Provide the (x, y) coordinate of the cell's center where the given text is located.  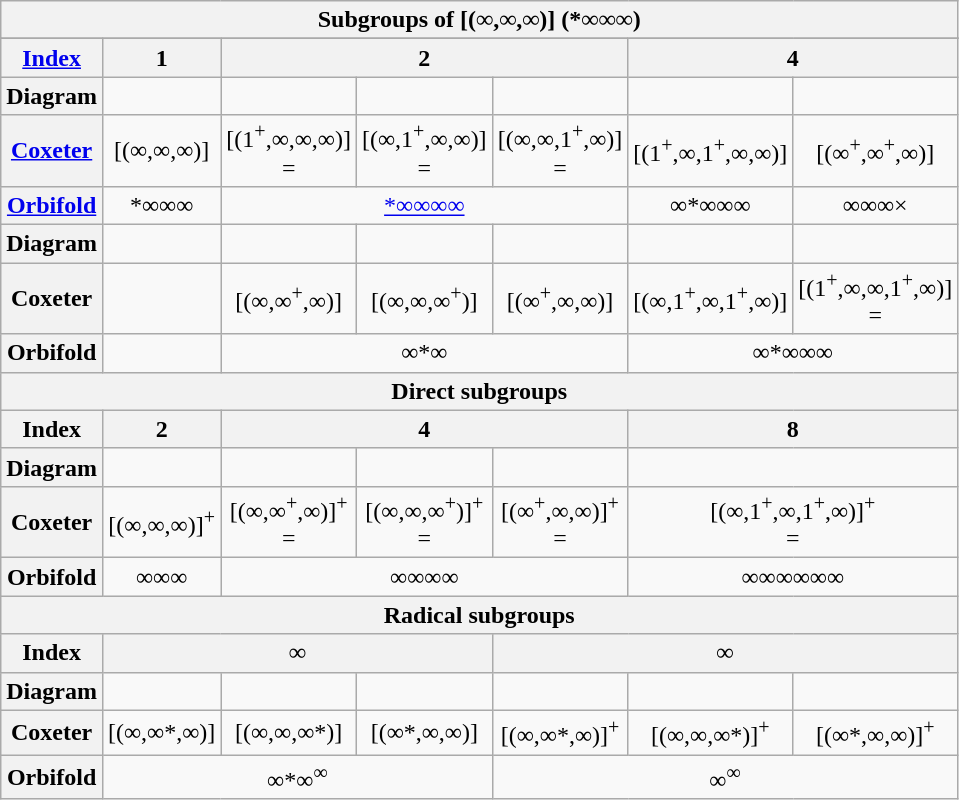
[(∞+,∞,∞)]+ = (560, 522)
∞∞ (725, 778)
8 (793, 429)
[(∞,∞,∞+)]+ = (424, 522)
∞∞∞ (161, 577)
[(∞,∞,∞)]+ (161, 522)
[(∞,1+,∞,1+,∞)]+ = (793, 522)
Radical subgroups (480, 615)
[(∞,∞,∞)] (161, 151)
∞∞∞∞∞∞ (793, 577)
∞∞∞∞ (424, 577)
[(∞,∞,∞+)] (424, 299)
[(∞,∞,∞*)] (289, 732)
*∞∞∞ (161, 205)
[(∞*,∞,∞)]+ (876, 732)
[(∞,∞*,∞)] (161, 732)
Direct subgroups (480, 391)
[(1+,∞,∞,1+,∞)] = (876, 299)
1 (161, 58)
[(∞+,∞+,∞)] (876, 151)
[(∞,∞,∞*)]+ (710, 732)
[(1+,∞,∞,∞)] = (289, 151)
[(1+,∞,1+,∞,∞)] (710, 151)
[(∞+,∞,∞)] (560, 299)
∞*∞ (424, 353)
∞∞∞× (876, 205)
*∞∞∞∞ (424, 205)
[(∞,1+,∞,∞)] = (424, 151)
[(∞,∞+,∞)] (289, 299)
∞*∞∞ (297, 778)
[(∞,∞+,∞)]+ = (289, 522)
[(∞,∞,1+,∞)] = (560, 151)
[(∞,∞*,∞)]+ (560, 732)
[(∞*,∞,∞)] (424, 732)
[(∞,1+,∞,1+,∞)] (710, 299)
Subgroups of [(∞,∞,∞)] (*∞∞∞) (480, 20)
